Return the [X, Y] coordinate for the center point of the cell that contains the specified text.  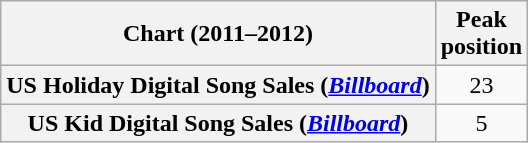
23 [481, 85]
5 [481, 123]
US Kid Digital Song Sales (Billboard) [218, 123]
Chart (2011–2012) [218, 34]
Peakposition [481, 34]
US Holiday Digital Song Sales (Billboard) [218, 85]
